Pinpoint the cell where the given text exists, returning its [x, y] midpoint coordinate. 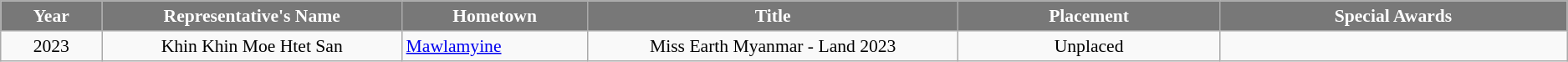
Miss Earth Myanmar - Land 2023 [773, 46]
Unplaced [1089, 46]
Khin Khin Moe Htet San [253, 46]
Hometown [495, 16]
Placement [1089, 16]
Title [773, 16]
Mawlamyine [495, 46]
Representative's Name [253, 16]
2023 [52, 46]
Special Awards [1393, 16]
Year [52, 16]
